Provide the [x, y] coordinate of the cell's center where the given text is located.  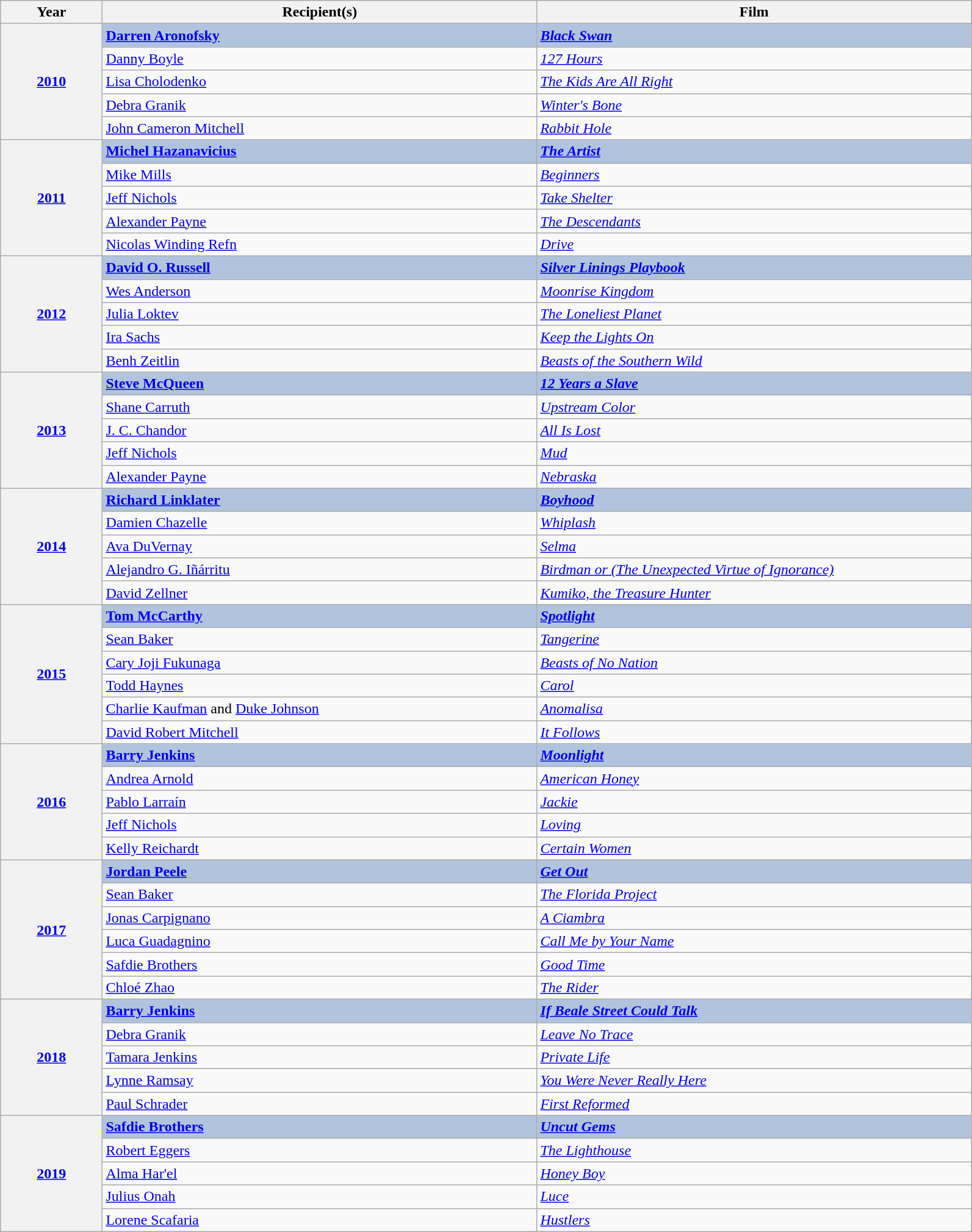
Kumiko, the Treasure Hunter [754, 593]
Ira Sachs [320, 337]
The Lighthouse [754, 1150]
2018 [51, 1057]
12 Years a Slave [754, 384]
Jackie [754, 802]
Damien Chazelle [320, 523]
Private Life [754, 1057]
Winter's Bone [754, 105]
David Robert Mitchell [320, 732]
2011 [51, 198]
2019 [51, 1173]
Hustlers [754, 1220]
Keep the Lights On [754, 337]
Nicolas Winding Refn [320, 244]
Alma Har'el [320, 1173]
Uncut Gems [754, 1127]
Beasts of No Nation [754, 662]
Call Me by Your Name [754, 941]
2010 [51, 82]
Mud [754, 453]
Lisa Cholodenko [320, 82]
The Descendants [754, 221]
Benh Zeitlin [320, 361]
2017 [51, 929]
Cary Joji Fukunaga [320, 662]
Pablo Larraín [320, 802]
Get Out [754, 871]
Danny Boyle [320, 59]
Kelly Reichardt [320, 848]
Michel Hazanavicius [320, 151]
127 Hours [754, 59]
Tamara Jenkins [320, 1057]
The Florida Project [754, 895]
All Is Lost [754, 430]
Upstream Color [754, 407]
Boyhood [754, 500]
Chloé Zhao [320, 987]
2015 [51, 674]
2012 [51, 314]
Beginners [754, 175]
David O. Russell [320, 267]
Lorene Scafaria [320, 1220]
Wes Anderson [320, 291]
Birdman or (The Unexpected Virtue of Ignorance) [754, 569]
Richard Linklater [320, 500]
Jonas Carpignano [320, 918]
The Artist [754, 151]
Black Swan [754, 35]
Carol [754, 686]
Good Time [754, 964]
Honey Boy [754, 1173]
Selma [754, 546]
2014 [51, 546]
Robert Eggers [320, 1150]
Silver Linings Playbook [754, 267]
Alejandro G. Iñárritu [320, 569]
Andrea Arnold [320, 779]
Julius Onah [320, 1197]
Drive [754, 244]
Anomalisa [754, 709]
Leave No Trace [754, 1034]
Luce [754, 1197]
Take Shelter [754, 198]
If Beale Street Could Talk [754, 1010]
You Were Never Really Here [754, 1081]
Recipient(s) [320, 12]
Moonlight [754, 755]
It Follows [754, 732]
Whiplash [754, 523]
Jordan Peele [320, 871]
Year [51, 12]
Charlie Kaufman and Duke Johnson [320, 709]
2016 [51, 802]
John Cameron Mitchell [320, 128]
Shane Carruth [320, 407]
Paul Schrader [320, 1104]
2013 [51, 430]
Lynne Ramsay [320, 1081]
Steve McQueen [320, 384]
Beasts of the Southern Wild [754, 361]
The Loneliest Planet [754, 314]
J. C. Chandor [320, 430]
Todd Haynes [320, 686]
Film [754, 12]
Luca Guadagnino [320, 941]
Spotlight [754, 616]
David Zellner [320, 593]
Tom McCarthy [320, 616]
Darren Aronofsky [320, 35]
Julia Loktev [320, 314]
Rabbit Hole [754, 128]
First Reformed [754, 1104]
Loving [754, 825]
Moonrise Kingdom [754, 291]
Certain Women [754, 848]
A Ciambra [754, 918]
Mike Mills [320, 175]
Tangerine [754, 639]
Nebraska [754, 477]
Ava DuVernay [320, 546]
American Honey [754, 779]
The Rider [754, 987]
The Kids Are All Right [754, 82]
